Output the [X, Y] coordinate of the center of the cell containing the given text.  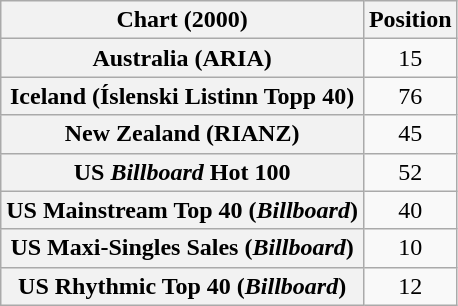
US Rhythmic Top 40 (Billboard) [182, 286]
45 [410, 134]
US Maxi-Singles Sales (Billboard) [182, 248]
15 [410, 58]
Iceland (Íslenski Listinn Topp 40) [182, 96]
New Zealand (RIANZ) [182, 134]
Position [410, 20]
US Billboard Hot 100 [182, 172]
US Mainstream Top 40 (Billboard) [182, 210]
Chart (2000) [182, 20]
10 [410, 248]
Australia (ARIA) [182, 58]
76 [410, 96]
40 [410, 210]
52 [410, 172]
12 [410, 286]
